Capture the cell that displays the provided text and extract its (x, y) central coordinate. 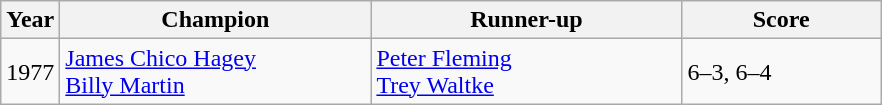
Champion (216, 20)
1977 (30, 72)
Year (30, 20)
Peter Fleming Trey Waltke (526, 72)
Score (782, 20)
Runner-up (526, 20)
James Chico Hagey Billy Martin (216, 72)
6–3, 6–4 (782, 72)
